Pinpoint the cell where the given text exists, returning its [x, y] midpoint coordinate. 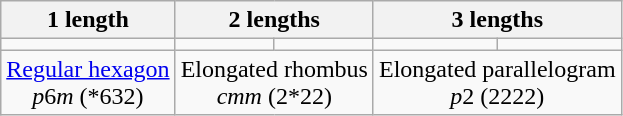
Elongated rhombuscmm (2*22) [274, 82]
2 lengths [274, 20]
3 lengths [497, 20]
Elongated parallelogramp2 (2222) [497, 82]
Regular hexagonp6m (*632) [88, 82]
1 length [88, 20]
